Locate the cell with the specified text and output its (X, Y) center coordinate. 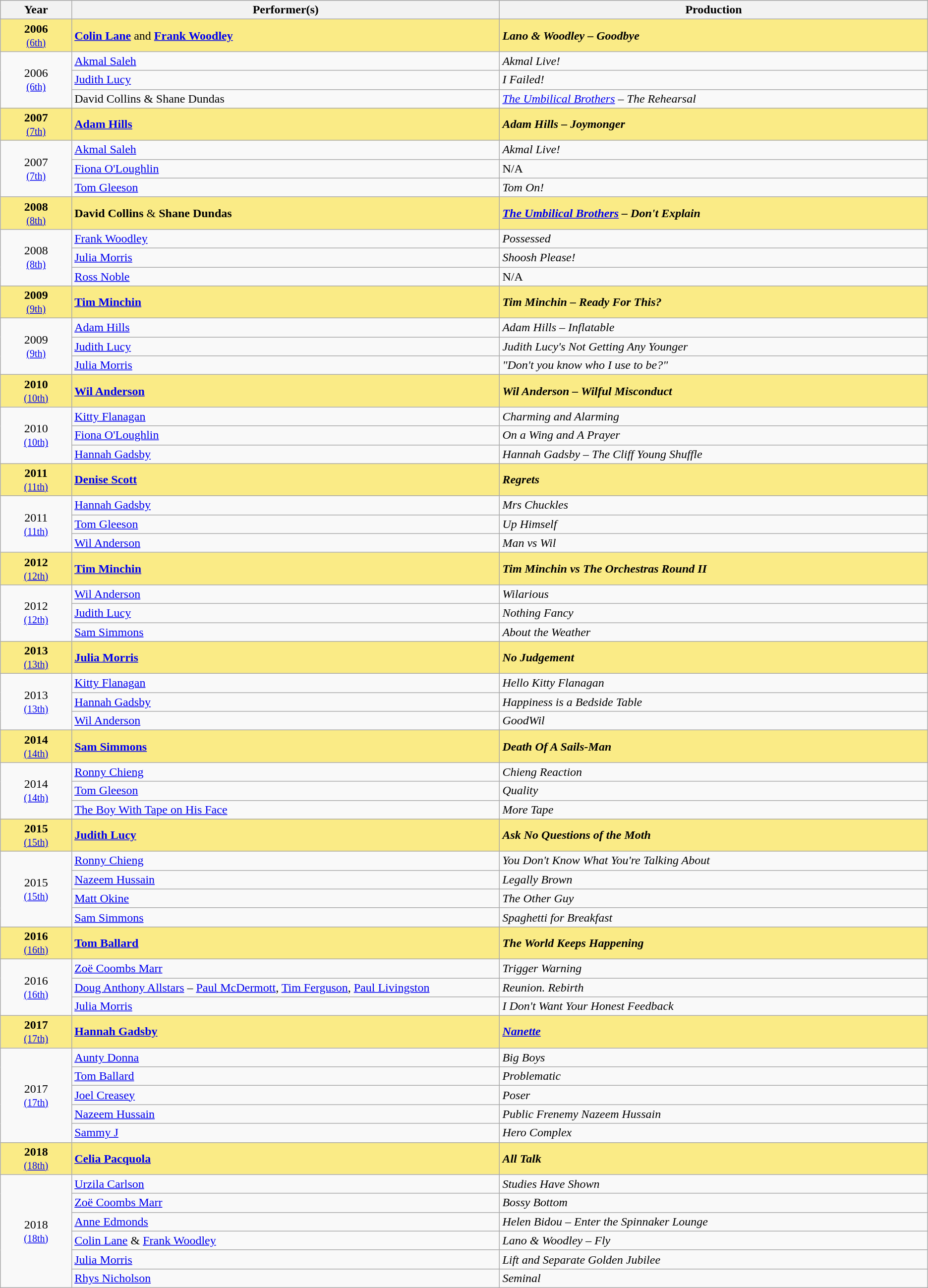
Hero Complex (714, 1133)
Performer(s) (286, 10)
Quality (714, 791)
Colin Lane & Frank Woodley (286, 1240)
Ask No Questions of the Moth (714, 835)
No Judgement (714, 657)
Hannah Gadsby – The Cliff Young Shuffle (714, 454)
Mrs Chuckles (714, 505)
Big Boys (714, 1057)
The Umbilical Brothers – Don't Explain (714, 213)
Helen Bidou – Enter the Spinnaker Lounge (714, 1222)
Nothing Fancy (714, 613)
Legally Brown (714, 879)
Production (714, 10)
I Don't Want Your Honest Feedback (714, 1006)
"Don't you know who I use to be?" (714, 365)
Colin Lane and Frank Woodley (286, 36)
Tom On! (714, 187)
Man vs Wil (714, 543)
Lano & Woodley – Fly (714, 1240)
Aunty Donna (286, 1057)
Charming and Alarming (714, 416)
Regrets (714, 480)
Reunion. Rebirth (714, 987)
Year (36, 10)
Joel Creasey (286, 1095)
Trigger Warning (714, 968)
More Tape (714, 810)
The Boy With Tape on His Face (286, 810)
Possessed (714, 238)
Tim Minchin vs The Orchestras Round II (714, 568)
Problematic (714, 1076)
I Failed! (714, 80)
Chieng Reaction (714, 772)
About the Weather (714, 632)
The Umbilical Brothers – The Rehearsal (714, 99)
Celia Pacquola (286, 1158)
Rhys Nicholson (286, 1278)
Studies Have Shown (714, 1184)
Lift and Separate Golden Jubilee (714, 1259)
You Don't Know What You're Talking About (714, 861)
All Talk (714, 1158)
Bossy Bottom (714, 1203)
Ross Noble (286, 276)
Lano & Woodley – Goodbye (714, 36)
Anne Edmonds (286, 1222)
Urzila Carlson (286, 1184)
Wil Anderson – Wilful Misconduct (714, 391)
Death Of A Sails-Man (714, 747)
Tim Minchin – Ready For This? (714, 302)
Seminal (714, 1278)
Hello Kitty Flanagan (714, 683)
The World Keeps Happening (714, 943)
Denise Scott (286, 480)
Happiness is a Bedside Table (714, 702)
Public Frenemy Nazeem Hussain (714, 1114)
Spaghetti for Breakfast (714, 917)
Poser (714, 1095)
Judith Lucy's Not Getting Any Younger (714, 347)
Shoosh Please! (714, 257)
Wilarious (714, 594)
Up Himself (714, 524)
Adam Hills – Inflatable (714, 328)
GoodWil (714, 721)
On a Wing and A Prayer (714, 435)
Nanette (714, 1032)
Adam Hills – Joymonger (714, 124)
The Other Guy (714, 898)
Sammy J (286, 1133)
Frank Woodley (286, 238)
Doug Anthony Allstars – Paul McDermott, Tim Ferguson, Paul Livingston (286, 987)
Matt Okine (286, 898)
